Scan for the cell matching the given text and deliver its [X, Y] coordinate at center. 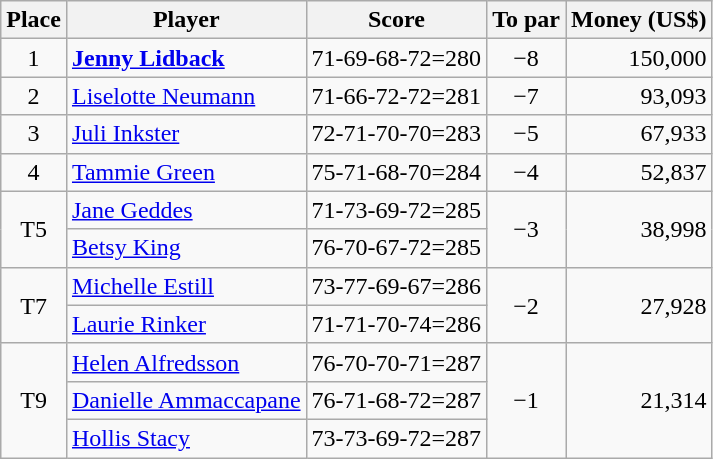
−8 [526, 58]
21,314 [639, 400]
Jenny Lidback [186, 58]
72-71-70-70=283 [396, 134]
71-73-69-72=285 [396, 210]
67,933 [639, 134]
−7 [526, 96]
T5 [34, 229]
Place [34, 20]
2 [34, 96]
Helen Alfredsson [186, 362]
73-77-69-67=286 [396, 286]
T9 [34, 400]
Laurie Rinker [186, 324]
73-73-69-72=287 [396, 438]
Jane Geddes [186, 210]
−4 [526, 172]
76-70-70-71=287 [396, 362]
Liselotte Neumann [186, 96]
3 [34, 134]
1 [34, 58]
Player [186, 20]
Money (US$) [639, 20]
75-71-68-70=284 [396, 172]
−5 [526, 134]
71-71-70-74=286 [396, 324]
76-70-67-72=285 [396, 248]
Michelle Estill [186, 286]
T7 [34, 305]
52,837 [639, 172]
150,000 [639, 58]
71-66-72-72=281 [396, 96]
27,928 [639, 305]
Juli Inkster [186, 134]
4 [34, 172]
Danielle Ammaccapane [186, 400]
−1 [526, 400]
38,998 [639, 229]
Betsy King [186, 248]
To par [526, 20]
Hollis Stacy [186, 438]
Tammie Green [186, 172]
76-71-68-72=287 [396, 400]
Score [396, 20]
93,093 [639, 96]
71-69-68-72=280 [396, 58]
−3 [526, 229]
−2 [526, 305]
